Pinpoint the cell where the given text exists, returning its (x, y) midpoint coordinate. 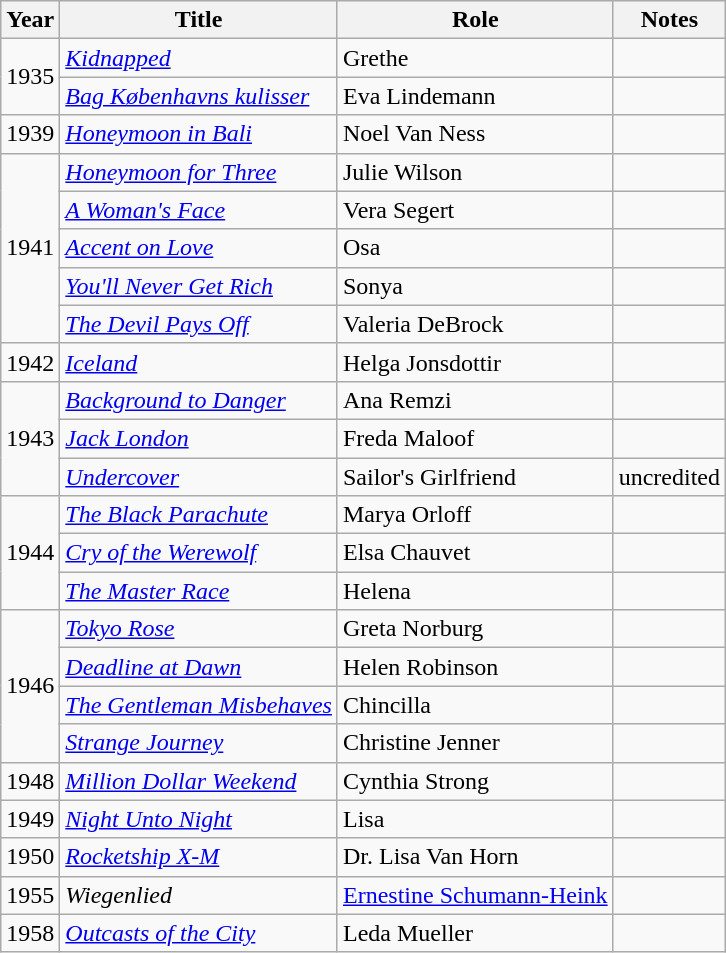
Valeria DeBrock (475, 324)
Sonya (475, 286)
1944 (30, 553)
1955 (30, 895)
The Gentleman Misbehaves (199, 705)
Title (199, 20)
Role (475, 20)
Notes (669, 20)
1943 (30, 438)
Ernestine Schumann-Heink (475, 895)
1958 (30, 933)
1946 (30, 686)
Rocketship X-M (199, 857)
Cynthia Strong (475, 781)
The Devil Pays Off (199, 324)
Deadline at Dawn (199, 667)
1941 (30, 248)
Honeymoon for Three (199, 172)
Helena (475, 591)
Greta Norburg (475, 629)
Dr. Lisa Van Horn (475, 857)
1935 (30, 77)
The Black Parachute (199, 515)
Undercover (199, 477)
1942 (30, 362)
Tokyo Rose (199, 629)
Accent on Love (199, 248)
Honeymoon in Bali (199, 134)
Christine Jenner (475, 743)
Night Unto Night (199, 819)
Vera Segert (475, 210)
Grethe (475, 58)
Osa (475, 248)
Background to Danger (199, 400)
uncredited (669, 477)
1939 (30, 134)
Lisa (475, 819)
Marya Orloff (475, 515)
Strange Journey (199, 743)
Sailor's Girlfriend (475, 477)
Ana Remzi (475, 400)
Eva Lindemann (475, 96)
The Master Race (199, 591)
Year (30, 20)
1948 (30, 781)
Leda Mueller (475, 933)
Helga Jonsdottir (475, 362)
Noel Van Ness (475, 134)
Iceland (199, 362)
Helen Robinson (475, 667)
A Woman's Face (199, 210)
Kidnapped (199, 58)
Freda Maloof (475, 438)
1949 (30, 819)
Million Dollar Weekend (199, 781)
Cry of the Werewolf (199, 553)
Jack London (199, 438)
Elsa Chauvet (475, 553)
Chincilla (475, 705)
Bag Københavns kulisser (199, 96)
Wiegenlied (199, 895)
Julie Wilson (475, 172)
1950 (30, 857)
Outcasts of the City (199, 933)
You'll Never Get Rich (199, 286)
